Extract the [X, Y] coordinate from the center of the cell holding the provided text.  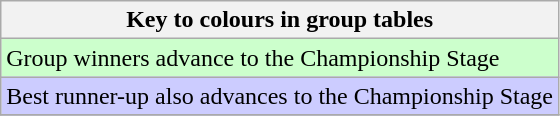
Key to colours in group tables [280, 20]
Best runner-up also advances to the Championship Stage [280, 96]
Group winners advance to the Championship Stage [280, 58]
